Scan for the cell matching the given text and deliver its [x, y] coordinate at center. 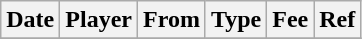
Type [236, 20]
Fee [290, 20]
Ref [338, 20]
Player [99, 20]
From [171, 20]
Date [30, 20]
